Locate the cell with the specified text and output its [x, y] center coordinate. 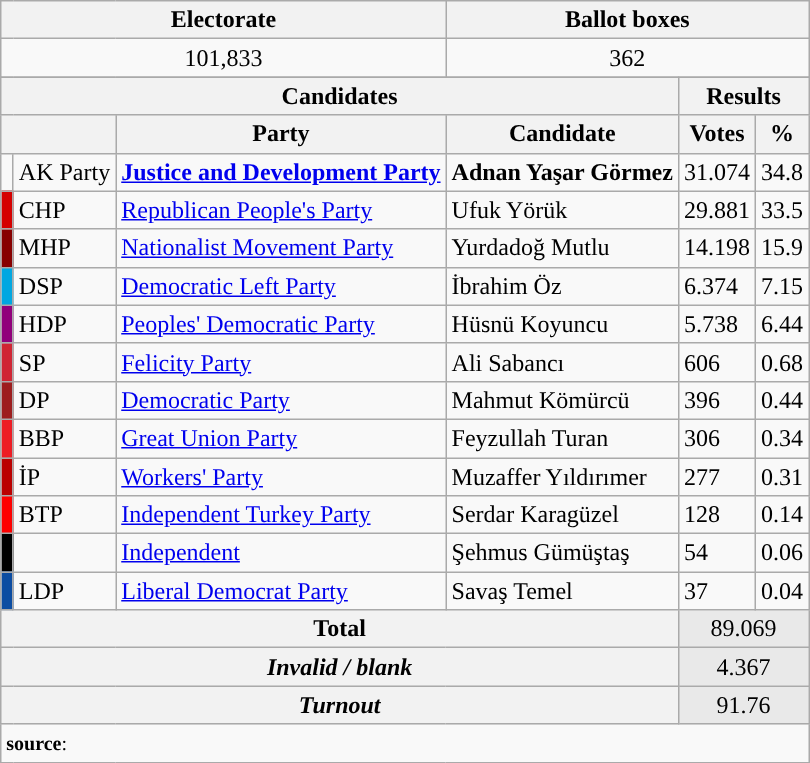
34.8 [782, 172]
Democratic Left Party [281, 286]
37 [716, 591]
91.76 [743, 705]
Adnan Yaşar Görmez [562, 172]
Candidate [562, 134]
4.367 [743, 667]
0.31 [782, 477]
Justice and Development Party [281, 172]
Great Union Party [281, 438]
Serdar Karagüzel [562, 515]
277 [716, 477]
source: [405, 743]
Şehmus Gümüştaş [562, 553]
AK Party [64, 172]
Total [340, 629]
CHP [64, 210]
306 [716, 438]
BBP [64, 438]
Votes [716, 134]
Independent [281, 553]
İP [64, 477]
LDP [64, 591]
54 [716, 553]
0.34 [782, 438]
Democratic Party [281, 400]
5.738 [716, 324]
7.15 [782, 286]
0.14 [782, 515]
Electorate [224, 20]
Turnout [340, 705]
DSP [64, 286]
396 [716, 400]
Ali Sabancı [562, 362]
101,833 [224, 58]
15.9 [782, 248]
33.5 [782, 210]
29.881 [716, 210]
6.374 [716, 286]
6.44 [782, 324]
0.44 [782, 400]
Independent Turkey Party [281, 515]
Results [743, 96]
SP [64, 362]
Muzaffer Yıldırımer [562, 477]
Republican People's Party [281, 210]
Felicity Party [281, 362]
Savaş Temel [562, 591]
HDP [64, 324]
Nationalist Movement Party [281, 248]
Yurdadoğ Mutlu [562, 248]
Candidates [340, 96]
Feyzullah Turan [562, 438]
DP [64, 400]
Workers' Party [281, 477]
0.68 [782, 362]
MHP [64, 248]
BTP [64, 515]
Party [281, 134]
31.074 [716, 172]
606 [716, 362]
0.06 [782, 553]
Mahmut Kömürcü [562, 400]
Invalid / blank [340, 667]
362 [628, 58]
Ufuk Yörük [562, 210]
128 [716, 515]
Ballot boxes [628, 20]
89.069 [743, 629]
Hüsnü Koyuncu [562, 324]
Peoples' Democratic Party [281, 324]
0.04 [782, 591]
Liberal Democrat Party [281, 591]
% [782, 134]
İbrahim Öz [562, 286]
14.198 [716, 248]
